Provide the [X, Y] coordinate of the cell's center where the given text is located.  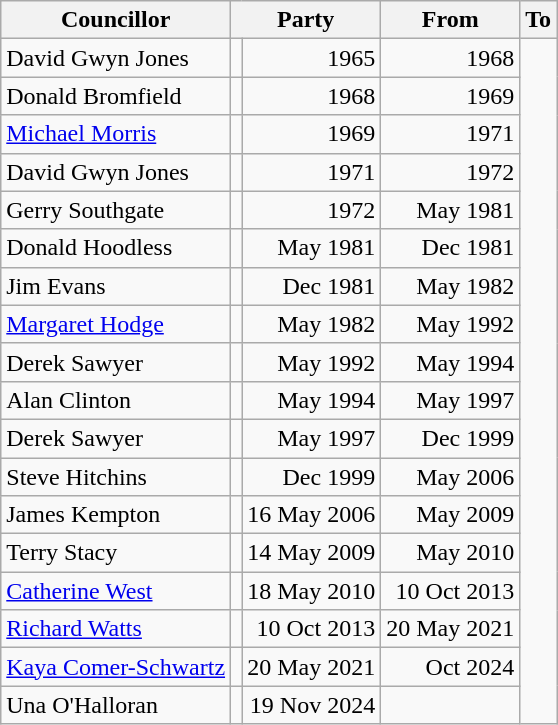
18 May 2010 [312, 591]
From [450, 20]
16 May 2006 [312, 515]
May 2006 [450, 477]
James Kempton [116, 515]
Oct 2024 [450, 667]
Kaya Comer-Schwartz [116, 667]
Terry Stacy [116, 553]
Richard Watts [116, 629]
Una O'Halloran [116, 705]
Jim Evans [116, 286]
Margaret Hodge [116, 324]
Councillor [116, 20]
To [538, 20]
Alan Clinton [116, 400]
May 2009 [450, 515]
Steve Hitchins [116, 477]
Party [306, 20]
Michael Morris [116, 134]
Catherine West [116, 591]
1965 [312, 58]
Gerry Southgate [116, 210]
19 Nov 2024 [312, 705]
Donald Hoodless [116, 248]
14 May 2009 [312, 553]
Donald Bromfield [116, 96]
May 2010 [450, 553]
